Locate the cell with the specified text and output its (X, Y) center coordinate. 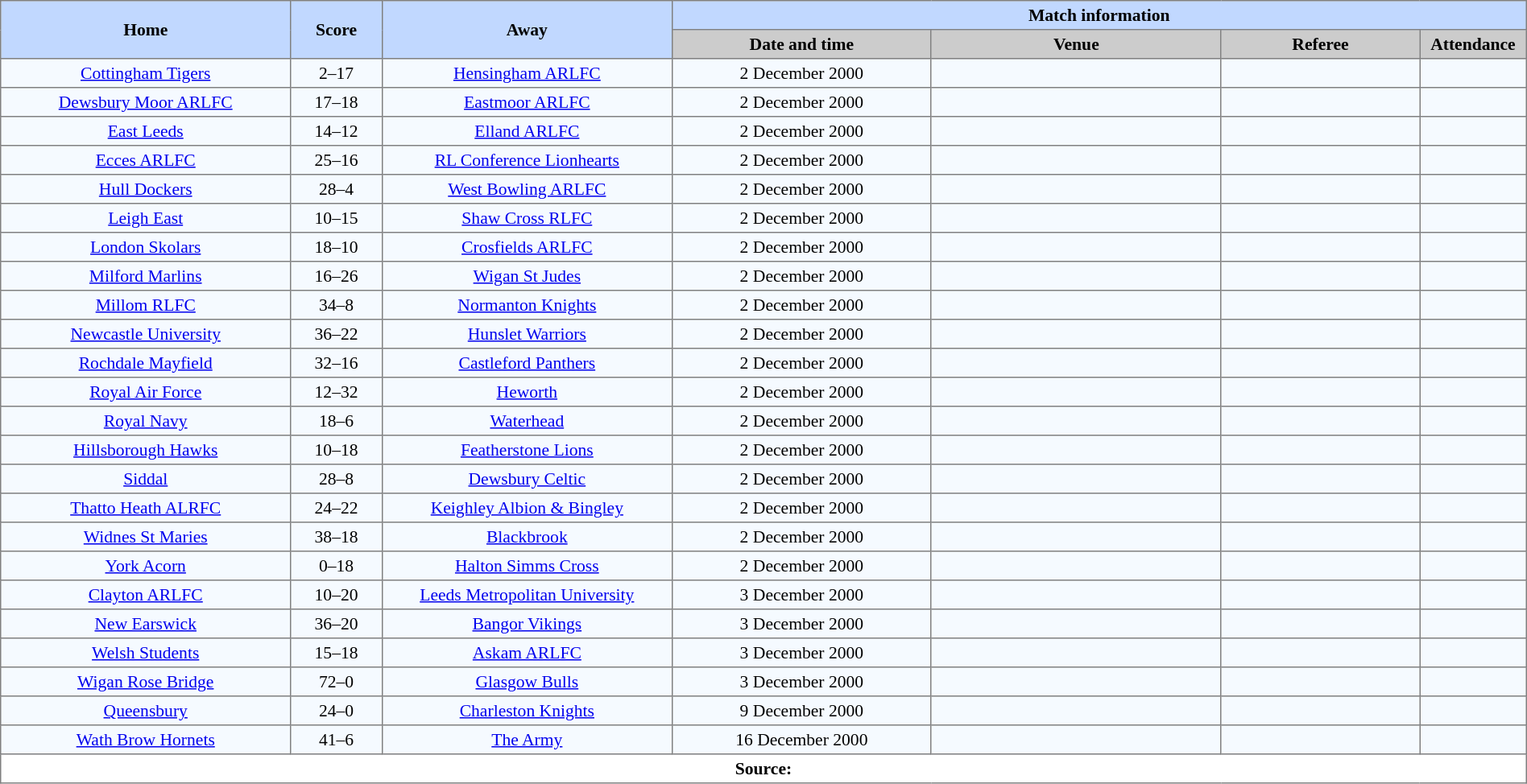
Source: (763, 769)
New Earswick (146, 624)
12–32 (337, 392)
West Bowling ARLFC (527, 189)
East Leeds (146, 131)
RL Conference Lionhearts (527, 160)
Featherstone Lions (527, 450)
24–0 (337, 711)
Leigh East (146, 218)
Heworth (527, 392)
0–18 (337, 566)
Cottingham Tigers (146, 73)
Elland ARLFC (527, 131)
17–18 (337, 102)
Siddal (146, 479)
10–15 (337, 218)
32–16 (337, 363)
Away (527, 30)
Ecces ARLFC (146, 160)
Thatto Heath ALRFC (146, 508)
Waterhead (527, 421)
Wigan Rose Bridge (146, 682)
34–8 (337, 305)
Normanton Knights (527, 305)
16–26 (337, 276)
Eastmoor ARLFC (527, 102)
Score (337, 30)
Milford Marlins (146, 276)
28–4 (337, 189)
Hull Dockers (146, 189)
Match information (1099, 15)
25–16 (337, 160)
Wigan St Judes (527, 276)
10–20 (337, 595)
Venue (1076, 44)
Keighley Albion & Bingley (527, 508)
Newcastle University (146, 334)
York Acorn (146, 566)
Royal Air Force (146, 392)
Castleford Panthers (527, 363)
Leeds Metropolitan University (527, 595)
Halton Simms Cross (527, 566)
Shaw Cross RLFC (527, 218)
Queensbury (146, 711)
18–10 (337, 247)
Referee (1320, 44)
Hunslet Warriors (527, 334)
Blackbrook (527, 537)
Charleston Knights (527, 711)
36–20 (337, 624)
Welsh Students (146, 653)
Dewsbury Moor ARLFC (146, 102)
24–22 (337, 508)
38–18 (337, 537)
28–8 (337, 479)
36–22 (337, 334)
Millom RLFC (146, 305)
Royal Navy (146, 421)
The Army (527, 740)
10–18 (337, 450)
Widnes St Maries (146, 537)
Rochdale Mayfield (146, 363)
Crosfields ARLFC (527, 247)
Home (146, 30)
Hillsborough Hawks (146, 450)
Glasgow Bulls (527, 682)
Dewsbury Celtic (527, 479)
14–12 (337, 131)
Bangor Vikings (527, 624)
Wath Brow Hornets (146, 740)
Hensingham ARLFC (527, 73)
72–0 (337, 682)
16 December 2000 (801, 740)
Attendance (1474, 44)
9 December 2000 (801, 711)
41–6 (337, 740)
Clayton ARLFC (146, 595)
London Skolars (146, 247)
15–18 (337, 653)
Askam ARLFC (527, 653)
Date and time (801, 44)
2–17 (337, 73)
18–6 (337, 421)
